Find where the given text appears and provide that cell's center as [X, Y] coordinate. 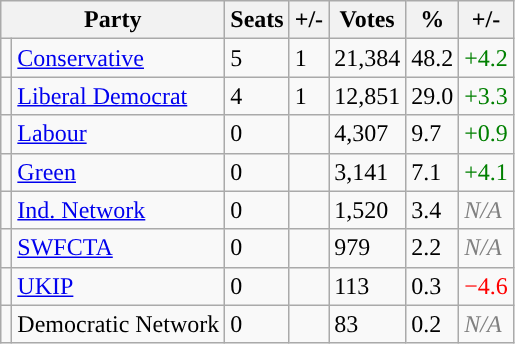
Green [118, 172]
7.1 [432, 172]
1,520 [368, 210]
Democratic Network [118, 324]
5 [257, 58]
−4.6 [486, 286]
Conservative [118, 58]
979 [368, 248]
4,307 [368, 134]
Liberal Democrat [118, 96]
21,384 [368, 58]
83 [368, 324]
48.2 [432, 58]
12,851 [368, 96]
Labour [118, 134]
2.2 [432, 248]
SWFCTA [118, 248]
29.0 [432, 96]
% [432, 20]
+3.3 [486, 96]
+4.1 [486, 172]
UKIP [118, 286]
4 [257, 96]
Votes [368, 20]
0.2 [432, 324]
0.3 [432, 286]
3.4 [432, 210]
Ind. Network [118, 210]
Party [113, 20]
113 [368, 286]
3,141 [368, 172]
+4.2 [486, 58]
Seats [257, 20]
+0.9 [486, 134]
9.7 [432, 134]
